Identify which cell holds the provided text, then report its (X, Y) central coordinate. 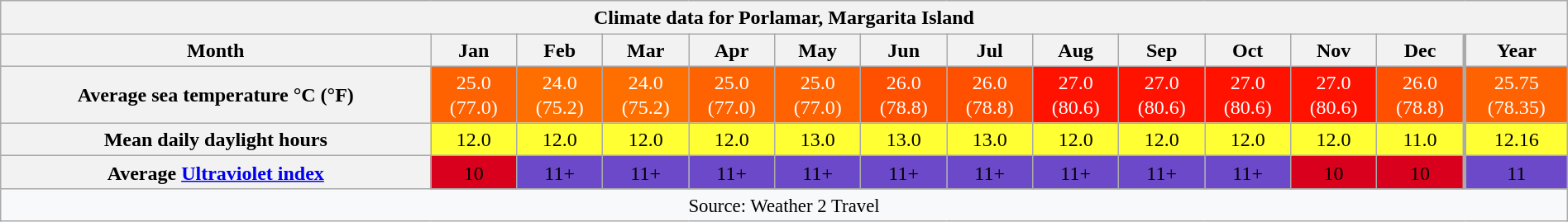
25.75(78.35) (1516, 94)
Average sea temperature °C (°F) (216, 94)
Jan (474, 50)
May (818, 50)
Sep (1162, 50)
Oct (1248, 50)
Climate data for Porlamar, Margarita Island (784, 17)
Feb (560, 50)
Month (216, 50)
Source: Weather 2 Travel (784, 205)
12.16 (1516, 139)
Dec (1421, 50)
Mar (646, 50)
11 (1516, 172)
Apr (732, 50)
11.0 (1421, 139)
Mean daily daylight hours (216, 139)
Aug (1076, 50)
Nov (1334, 50)
Jun (904, 50)
Jul (990, 50)
Year (1516, 50)
Average Ultraviolet index (216, 172)
